Output the [x, y] coordinate of the center of the cell containing the given text.  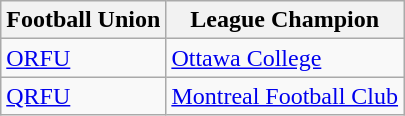
Football Union [84, 20]
ORFU [84, 58]
QRFU [84, 96]
Montreal Football Club [285, 96]
League Champion [285, 20]
Ottawa College [285, 58]
